Capture the cell that displays the provided text and extract its [x, y] central coordinate. 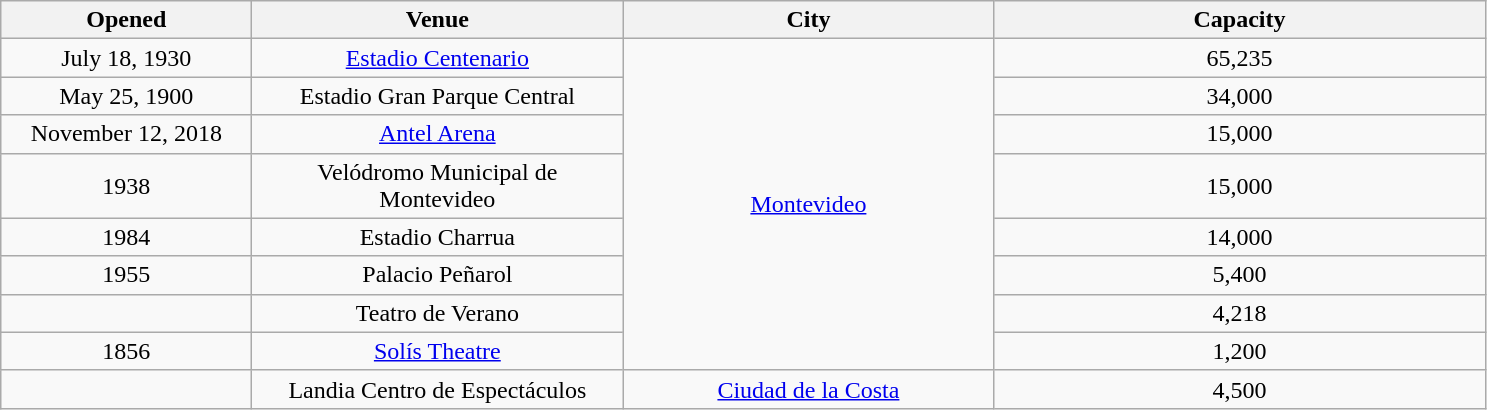
City [808, 20]
34,000 [1240, 96]
November 12, 2018 [126, 134]
Ciudad de la Costa [808, 389]
4,500 [1240, 389]
Estadio Centenario [438, 58]
5,400 [1240, 275]
Opened [126, 20]
1984 [126, 237]
Solís Theatre [438, 351]
Montevideo [808, 205]
1938 [126, 186]
1856 [126, 351]
Palacio Peñarol [438, 275]
Landia Centro de Espectáculos [438, 389]
Venue [438, 20]
May 25, 1900 [126, 96]
Estadio Charrua [438, 237]
Estadio Gran Parque Central [438, 96]
Capacity [1240, 20]
65,235 [1240, 58]
14,000 [1240, 237]
1,200 [1240, 351]
July 18, 1930 [126, 58]
1955 [126, 275]
4,218 [1240, 313]
Teatro de Verano [438, 313]
Antel Arena [438, 134]
Velódromo Municipal de Montevideo [438, 186]
